Provide the (x, y) coordinate of the cell's center where the given text is located.  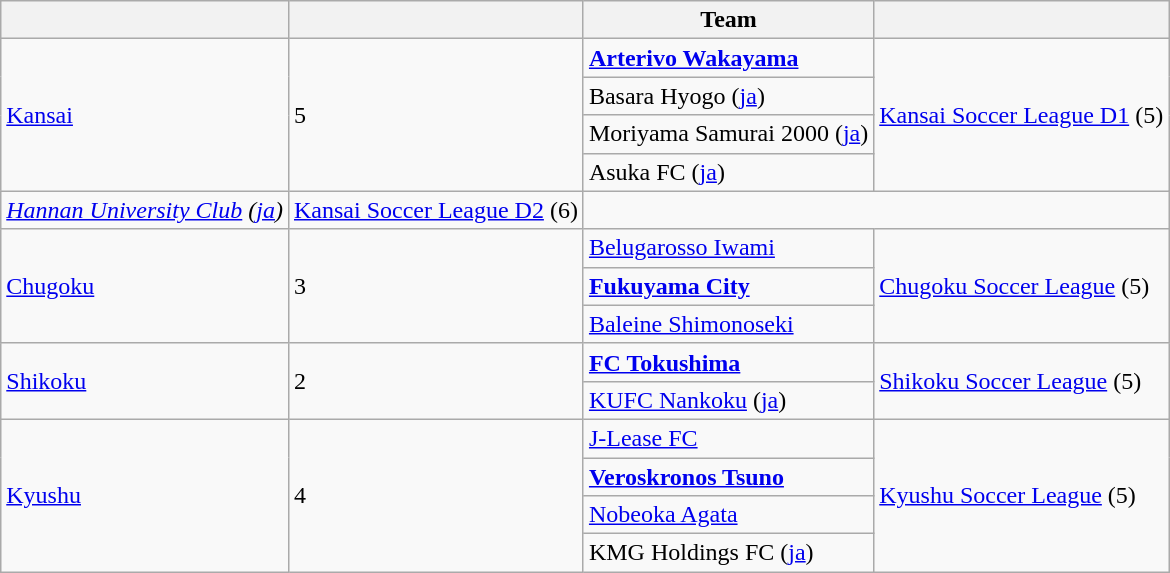
Moriyama Samurai 2000 (ja) (728, 134)
Kyushu Soccer League (5) (1022, 495)
Kansai Soccer League D2 (6) (436, 210)
4 (436, 495)
Chugoku (145, 286)
Kyushu (145, 495)
5 (436, 115)
Shikoku (145, 381)
2 (436, 381)
Kansai (145, 115)
Asuka FC (ja) (728, 172)
3 (436, 286)
J-Lease FC (728, 438)
FC Tokushima (728, 362)
KUFC Nankoku (ja) (728, 400)
Nobeoka Agata (728, 515)
Kansai Soccer League D1 (5) (1022, 115)
Fukuyama City (728, 286)
Belugarosso Iwami (728, 248)
Baleine Shimonoseki (728, 324)
Arterivo Wakayama (728, 58)
Team (728, 20)
Veroskronos Tsuno (728, 477)
Shikoku Soccer League (5) (1022, 381)
Chugoku Soccer League (5) (1022, 286)
Basara Hyogo (ja) (728, 96)
Hannan University Club (ja) (145, 210)
KMG Holdings FC (ja) (728, 553)
